From the cell containing the given text, extract its center point as [X, Y] coordinate. 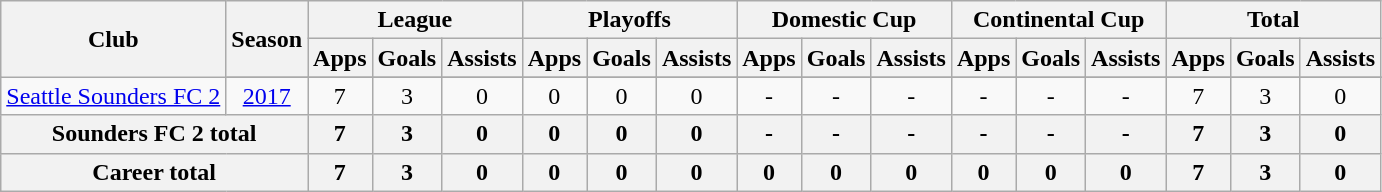
2017 [267, 96]
Club [114, 39]
Season [267, 39]
Seattle Sounders FC 2 [114, 96]
Total [1274, 20]
Continental Cup [1058, 20]
Sounders FC 2 total [154, 134]
League [416, 20]
Career total [154, 172]
Domestic Cup [844, 20]
Playoffs [630, 20]
